Extract the [x, y] coordinate from the center of the cell holding the provided text.  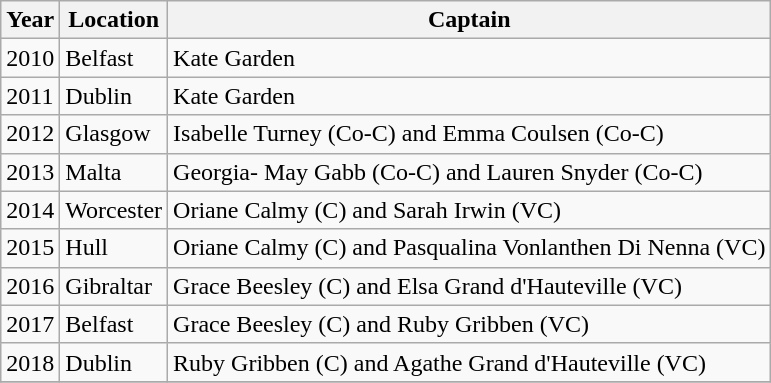
Georgia- May Gabb (Co-C) and Lauren Snyder (Co-C) [470, 172]
Glasgow [114, 134]
Year [30, 20]
2017 [30, 324]
2018 [30, 362]
Hull [114, 248]
2011 [30, 96]
2014 [30, 210]
2013 [30, 172]
2012 [30, 134]
Grace Beesley (C) and Ruby Gribben (VC) [470, 324]
Grace Beesley (C) and Elsa Grand d'Hauteville (VC) [470, 286]
2016 [30, 286]
Captain [470, 20]
Ruby Gribben (C) and Agathe Grand d'Hauteville (VC) [470, 362]
Oriane Calmy (C) and Sarah Irwin (VC) [470, 210]
Isabelle Turney (Co-C) and Emma Coulsen (Co-C) [470, 134]
Location [114, 20]
2015 [30, 248]
Gibraltar [114, 286]
2010 [30, 58]
Oriane Calmy (C) and Pasqualina Vonlanthen Di Nenna (VC) [470, 248]
Worcester [114, 210]
Malta [114, 172]
